For the text-containing cell, return its midpoint in (x, y) coordinate format. 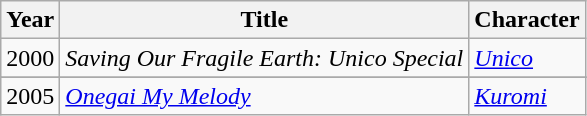
Year (30, 20)
Unico (527, 58)
Title (264, 20)
2005 (30, 96)
Saving Our Fragile Earth: Unico Special (264, 58)
Character (527, 20)
Onegai My Melody (264, 96)
Kuromi (527, 96)
2000 (30, 58)
